Output the (x, y) coordinate of the center of the cell containing the given text.  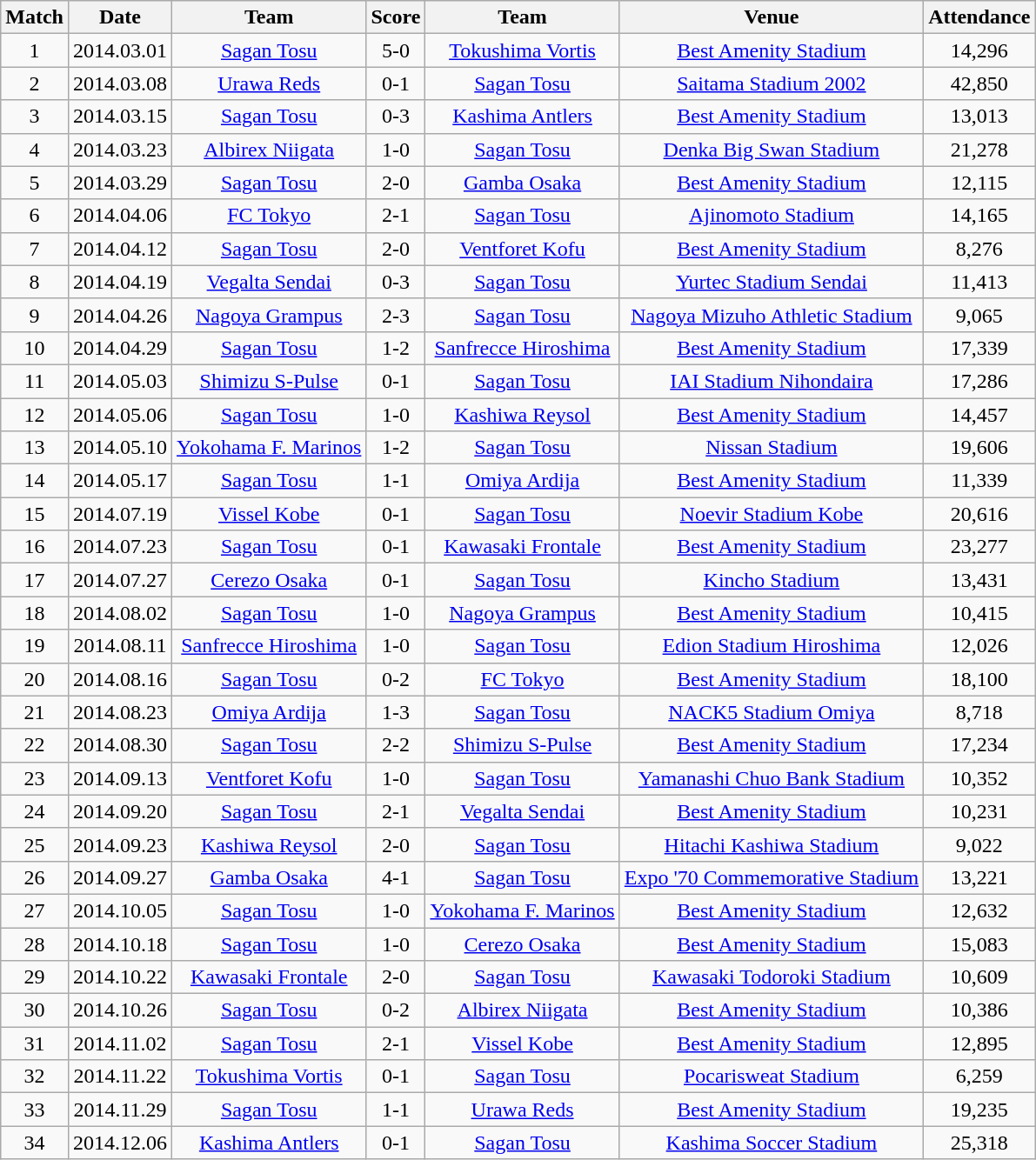
42,850 (979, 83)
Match (35, 17)
19 (35, 646)
13,221 (979, 877)
6,259 (979, 1077)
Date (120, 17)
2014.04.12 (120, 249)
Yamanashi Chuo Bank Stadium (771, 778)
9 (35, 315)
14 (35, 481)
10,231 (979, 811)
Kashima Soccer Stadium (771, 1143)
2014.10.05 (120, 910)
6 (35, 216)
1-3 (396, 712)
33 (35, 1110)
12,895 (979, 1043)
12,632 (979, 910)
2014.08.11 (120, 646)
23 (35, 778)
2014.09.23 (120, 844)
17,339 (979, 348)
8,276 (979, 249)
2014.11.22 (120, 1077)
2014.12.06 (120, 1143)
2014.04.06 (120, 216)
2-2 (396, 745)
10,415 (979, 613)
31 (35, 1043)
23,277 (979, 547)
2014.03.08 (120, 83)
2014.03.15 (120, 117)
10,352 (979, 778)
18 (35, 613)
1 (35, 50)
Kincho Stadium (771, 580)
Expo '70 Commemorative Stadium (771, 877)
Score (396, 17)
27 (35, 910)
4 (35, 150)
2014.04.26 (120, 315)
8,718 (979, 712)
2014.04.29 (120, 348)
14,457 (979, 415)
NACK5 Stadium Omiya (771, 712)
2014.11.02 (120, 1043)
20 (35, 679)
8 (35, 282)
2014.05.06 (120, 415)
15 (35, 514)
2014.08.30 (120, 745)
11 (35, 381)
Edion Stadium Hiroshima (771, 646)
Saitama Stadium 2002 (771, 83)
Noevir Stadium Kobe (771, 514)
13 (35, 448)
2014.08.16 (120, 679)
10,386 (979, 1010)
12 (35, 415)
12,026 (979, 646)
2 (35, 83)
IAI Stadium Nihondaira (771, 381)
2014.08.23 (120, 712)
2014.07.27 (120, 580)
17,286 (979, 381)
15,083 (979, 943)
26 (35, 877)
18,100 (979, 679)
13,431 (979, 580)
24 (35, 811)
11,339 (979, 481)
Hitachi Kashiwa Stadium (771, 844)
22 (35, 745)
2014.05.10 (120, 448)
10 (35, 348)
2014.10.18 (120, 943)
9,065 (979, 315)
Venue (771, 17)
Denka Big Swan Stadium (771, 150)
5-0 (396, 50)
Nissan Stadium (771, 448)
14,165 (979, 216)
2014.03.01 (120, 50)
17,234 (979, 745)
2014.09.13 (120, 778)
7 (35, 249)
Ajinomoto Stadium (771, 216)
Kawasaki Todoroki Stadium (771, 977)
21,278 (979, 150)
9,022 (979, 844)
19,606 (979, 448)
Pocarisweat Stadium (771, 1077)
11,413 (979, 282)
2014.03.23 (120, 150)
20,616 (979, 514)
29 (35, 977)
2014.08.02 (120, 613)
3 (35, 117)
2014.05.17 (120, 481)
13,013 (979, 117)
4-1 (396, 877)
2014.09.20 (120, 811)
12,115 (979, 183)
19,235 (979, 1110)
2014.05.03 (120, 381)
2014.04.19 (120, 282)
2014.11.29 (120, 1110)
25 (35, 844)
25,318 (979, 1143)
2-3 (396, 315)
30 (35, 1010)
2014.07.19 (120, 514)
2014.09.27 (120, 877)
2014.10.22 (120, 977)
5 (35, 183)
Yurtec Stadium Sendai (771, 282)
2014.07.23 (120, 547)
Attendance (979, 17)
34 (35, 1143)
10,609 (979, 977)
21 (35, 712)
28 (35, 943)
17 (35, 580)
Nagoya Mizuho Athletic Stadium (771, 315)
2014.10.26 (120, 1010)
16 (35, 547)
2014.03.29 (120, 183)
32 (35, 1077)
14,296 (979, 50)
